For the text-containing cell, return its midpoint in (x, y) coordinate format. 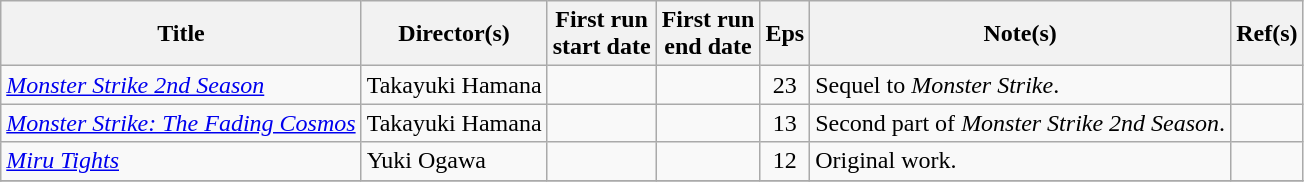
Monster Strike: The Fading Cosmos (181, 123)
Note(s) (1020, 34)
First runstart date (602, 34)
Miru Tights (181, 161)
13 (785, 123)
First runend date (708, 34)
23 (785, 85)
Sequel to Monster Strike. (1020, 85)
Eps (785, 34)
12 (785, 161)
Yuki Ogawa (454, 161)
Original work. (1020, 161)
Monster Strike 2nd Season (181, 85)
Title (181, 34)
Second part of Monster Strike 2nd Season. (1020, 123)
Director(s) (454, 34)
Ref(s) (1267, 34)
